Capture the cell that displays the provided text and extract its (X, Y) central coordinate. 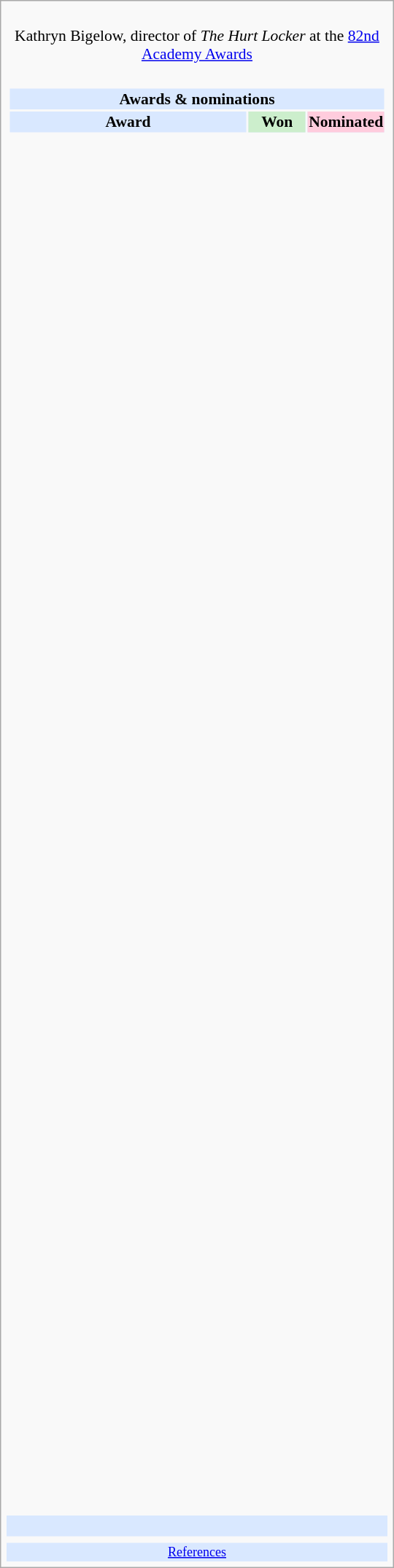
Won (277, 122)
Awards & nominations (197, 98)
Kathryn Bigelow, director of The Hurt Locker at the 82nd Academy Awards (197, 36)
Award (128, 122)
Awards & nominations Award Won Nominated (197, 789)
References (197, 1552)
Nominated (346, 122)
